Find where the given text appears and provide that cell's center as (X, Y) coordinate. 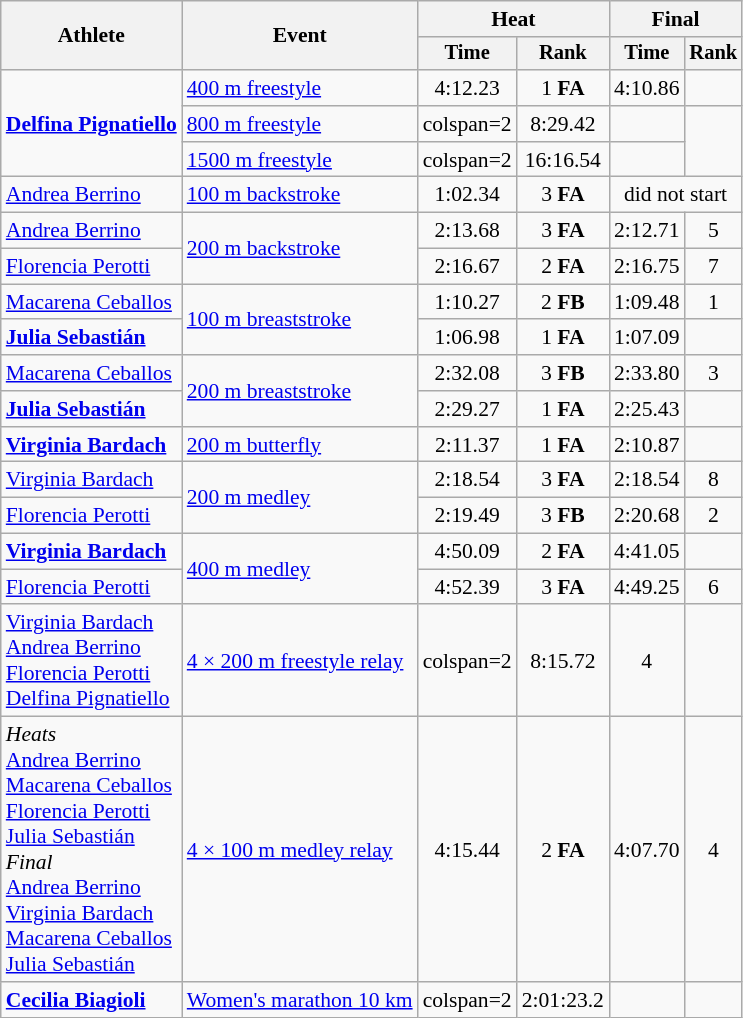
4:41.05 (646, 552)
8 (713, 480)
2 FB (563, 302)
2 (713, 516)
1:02.34 (468, 195)
16:16.54 (563, 160)
4:07.70 (646, 850)
4:12.23 (468, 88)
4:10.86 (646, 88)
2:11.37 (468, 445)
1:09.48 (646, 302)
2:16.67 (468, 267)
8:15.72 (563, 661)
Final (676, 19)
200 m breaststroke (300, 390)
2:19.49 (468, 516)
2:32.08 (468, 373)
1 (713, 302)
Event (300, 36)
did not start (676, 195)
200 m butterfly (300, 445)
1:06.98 (468, 338)
100 m breaststroke (300, 320)
3 (713, 373)
2:12.71 (646, 231)
4 × 100 m medley relay (300, 850)
Athlete (92, 36)
5 (713, 231)
2:25.43 (646, 409)
400 m medley (300, 570)
4:15.44 (468, 850)
6 (713, 587)
8:29.42 (563, 124)
100 m backstroke (300, 195)
Women's marathon 10 km (300, 1000)
1500 m freestyle (300, 160)
7 (713, 267)
800 m freestyle (300, 124)
Virginia BardachAndrea BerrinoFlorencia PerottiDelfina Pignatiello (92, 661)
2:33.80 (646, 373)
4 × 200 m freestyle relay (300, 661)
200 m medley (300, 498)
HeatsAndrea BerrinoMacarena CeballosFlorencia PerottiJulia SebastiánFinalAndrea BerrinoVirginia BardachMacarena CeballosJulia Sebastián (92, 850)
Heat (514, 19)
4:49.25 (646, 587)
2:13.68 (468, 231)
Delfina Pignatiello (92, 124)
4:50.09 (468, 552)
2:29.27 (468, 409)
2:16.75 (646, 267)
2:20.68 (646, 516)
400 m freestyle (300, 88)
1:10.27 (468, 302)
Cecilia Biagioli (92, 1000)
2:01:23.2 (563, 1000)
1:07.09 (646, 338)
4:52.39 (468, 587)
200 m backstroke (300, 248)
2:10.87 (646, 445)
